Find where the given text appears and provide that cell's center as [x, y] coordinate. 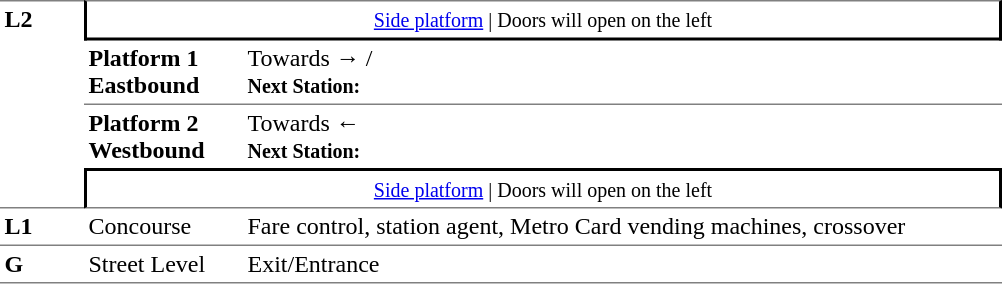
G [42, 264]
Exit/Entrance [622, 264]
Concourse [164, 226]
L2 [42, 104]
Fare control, station agent, Metro Card vending machines, crossover [622, 226]
Towards → / Next Station: [622, 72]
Platform 2Westbound [164, 136]
Platform 1Eastbound [164, 72]
L1 [42, 226]
Towards ← Next Station: [622, 136]
Street Level [164, 264]
